For the text-containing cell, return its midpoint in [X, Y] coordinate format. 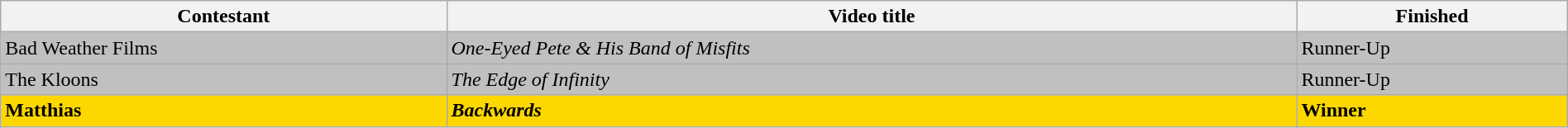
Finished [1432, 17]
The Edge of Infinity [872, 79]
Bad Weather Films [223, 48]
Winner [1432, 111]
Contestant [223, 17]
One-Eyed Pete & His Band of Misfits [872, 48]
Matthias [223, 111]
The Kloons [223, 79]
Video title [872, 17]
Backwards [872, 111]
